From the cell containing the given text, extract its center point as [X, Y] coordinate. 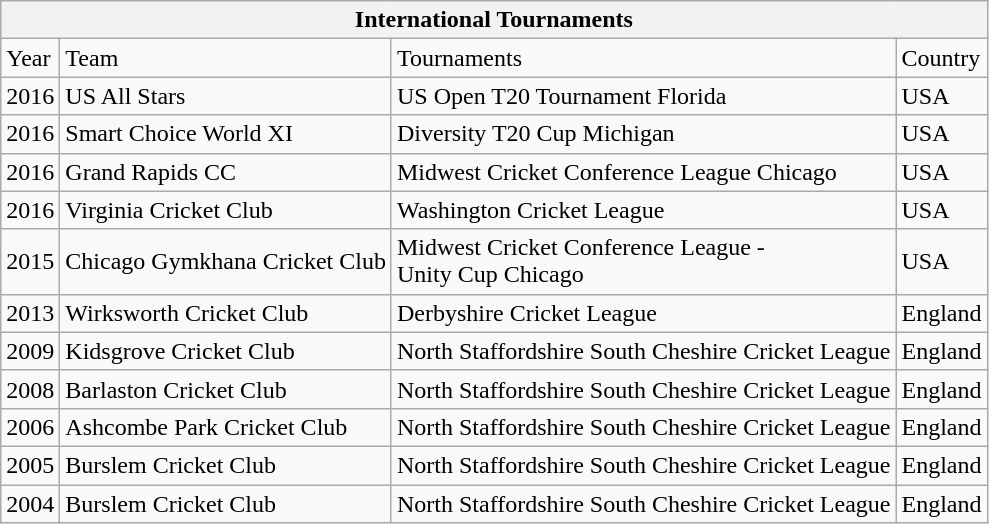
2013 [30, 313]
Ashcombe Park Cricket Club [226, 427]
Team [226, 58]
2006 [30, 427]
Midwest Cricket Conference League Chicago [644, 172]
2004 [30, 503]
Grand Rapids CC [226, 172]
Wirksworth Cricket Club [226, 313]
Derbyshire Cricket League [644, 313]
Barlaston Cricket Club [226, 389]
Midwest Cricket Conference League -Unity Cup Chicago [644, 262]
Diversity T20 Cup Michigan [644, 134]
US All Stars [226, 96]
2009 [30, 351]
Virginia Cricket Club [226, 210]
International Tournaments [494, 20]
Year [30, 58]
2005 [30, 465]
Kidsgrove Cricket Club [226, 351]
2015 [30, 262]
US Open T20 Tournament Florida [644, 96]
2008 [30, 389]
Tournaments [644, 58]
Washington Cricket League [644, 210]
Country [942, 58]
Smart Choice World XI [226, 134]
Chicago Gymkhana Cricket Club [226, 262]
